From the cell containing the given text, extract its center point as [x, y] coordinate. 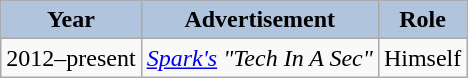
Himself [422, 58]
Year [71, 20]
Spark's "Tech In A Sec" [260, 58]
Advertisement [260, 20]
Role [422, 20]
2012–present [71, 58]
